Return (x, y) of the center of cell containing provided text 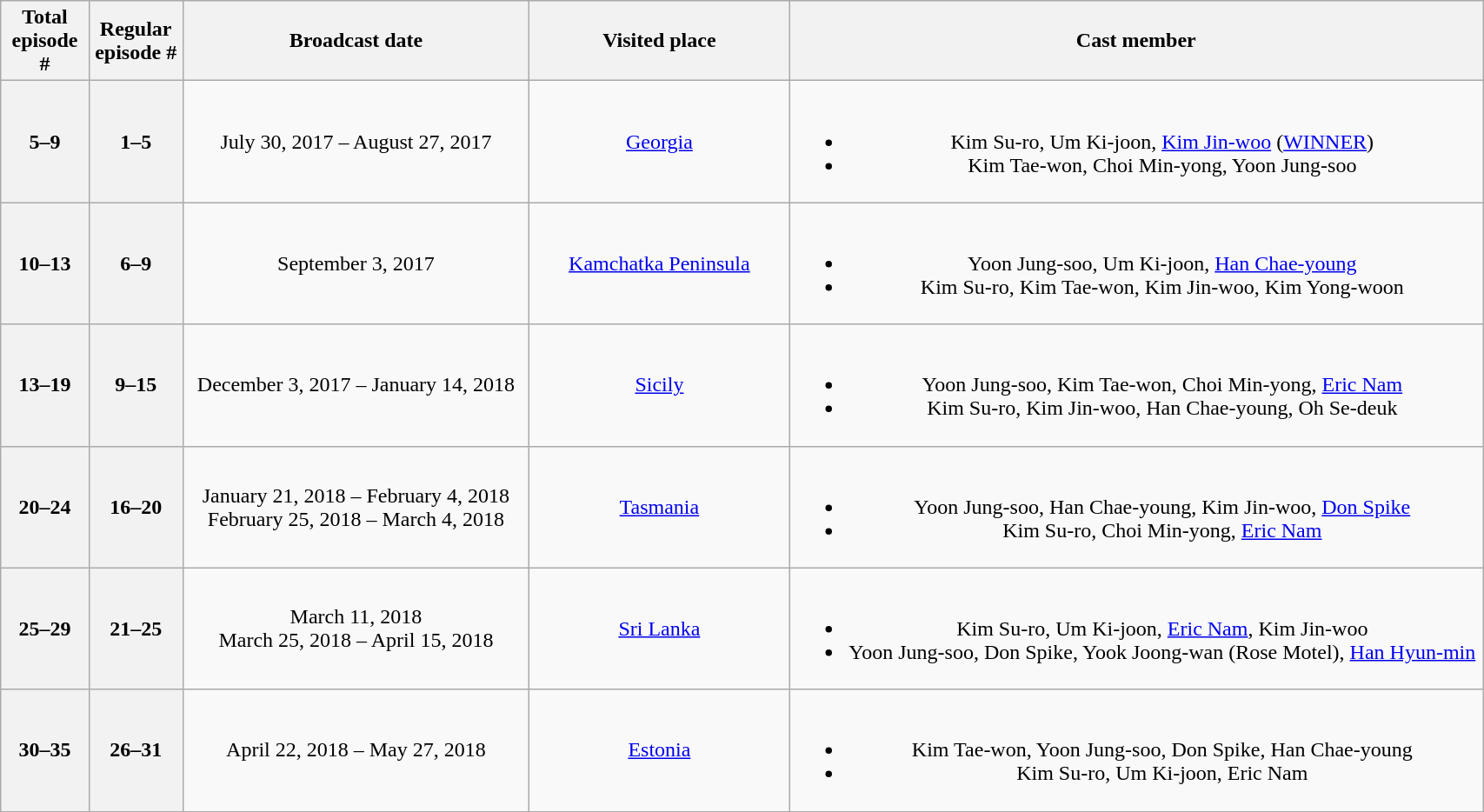
July 30, 2017 – August 27, 2017 (356, 142)
Sri Lanka (659, 629)
25–29 (45, 629)
20–24 (45, 507)
Regular episode # (136, 41)
Visited place (659, 41)
Tasmania (659, 507)
March 11, 2018March 25, 2018 – April 15, 2018 (356, 629)
January 21, 2018 – February 4, 2018February 25, 2018 – March 4, 2018 (356, 507)
Kim Tae-won, Yoon Jung-soo, Don Spike, Han Chae-youngKim Su-ro, Um Ki-joon, Eric Nam (1136, 750)
Total episode # (45, 41)
26–31 (136, 750)
13–19 (45, 385)
Cast member (1136, 41)
16–20 (136, 507)
September 3, 2017 (356, 263)
30–35 (45, 750)
Yoon Jung-soo, Han Chae-young, Kim Jin-woo, Don SpikeKim Su-ro, Choi Min-yong, Eric Nam (1136, 507)
9–15 (136, 385)
April 22, 2018 – May 27, 2018 (356, 750)
6–9 (136, 263)
Kamchatka Peninsula (659, 263)
Kim Su-ro, Um Ki-joon, Kim Jin-woo (WINNER)Kim Tae-won, Choi Min-yong, Yoon Jung-soo (1136, 142)
Broadcast date (356, 41)
Yoon Jung-soo, Um Ki-joon, Han Chae-youngKim Su-ro, Kim Tae-won, Kim Jin-woo, Kim Yong-woon (1136, 263)
Sicily (659, 385)
1–5 (136, 142)
Estonia (659, 750)
5–9 (45, 142)
Georgia (659, 142)
Kim Su-ro, Um Ki-joon, Eric Nam, Kim Jin-wooYoon Jung-soo, Don Spike, Yook Joong-wan (Rose Motel), Han Hyun-min (1136, 629)
10–13 (45, 263)
21–25 (136, 629)
December 3, 2017 – January 14, 2018 (356, 385)
Yoon Jung-soo, Kim Tae-won, Choi Min-yong, Eric NamKim Su-ro, Kim Jin-woo, Han Chae-young, Oh Se-deuk (1136, 385)
